Provide the [X, Y] coordinate of the cell's center where the given text is located.  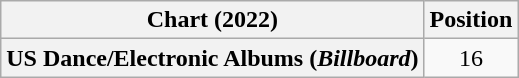
Chart (2022) [212, 20]
16 [471, 58]
Position [471, 20]
US Dance/Electronic Albums (Billboard) [212, 58]
